Scan for the cell matching the given text and deliver its (X, Y) coordinate at center. 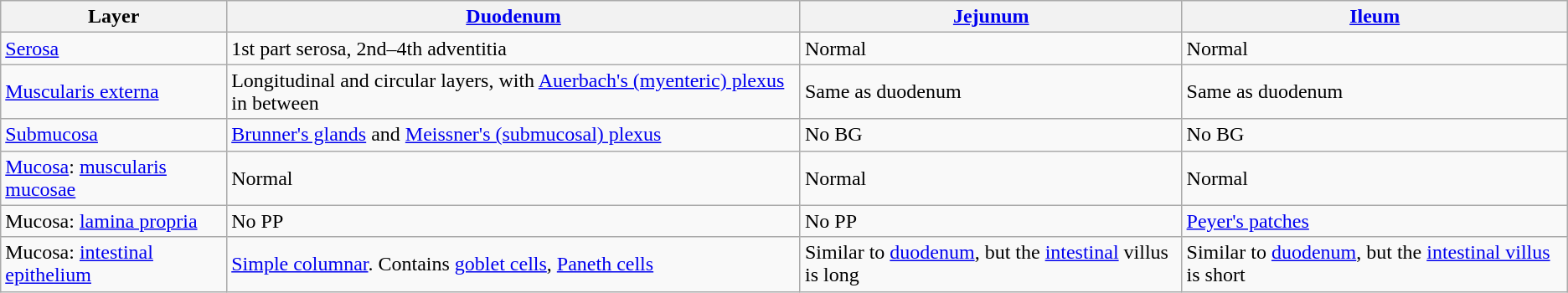
Similar to duodenum, but the intestinal villus is short (1375, 265)
Ileum (1375, 17)
Submucosa (114, 135)
Simple columnar. Contains goblet cells, Paneth cells (514, 265)
Layer (114, 17)
Mucosa: lamina propria (114, 221)
Longitudinal and circular layers, with Auerbach's (myenteric) plexus in between (514, 92)
Muscularis externa (114, 92)
Serosa (114, 49)
Brunner's glands and Meissner's (submucosal) plexus (514, 135)
Jejunum (991, 17)
Mucosa: muscularis mucosae (114, 177)
1st part serosa, 2nd–4th adventitia (514, 49)
Similar to duodenum, but the intestinal villus is long (991, 265)
Peyer's patches (1375, 221)
Duodenum (514, 17)
Mucosa: intestinal epithelium (114, 265)
